Detect which cell encompasses the target text, then output its [X, Y] center coordinate. 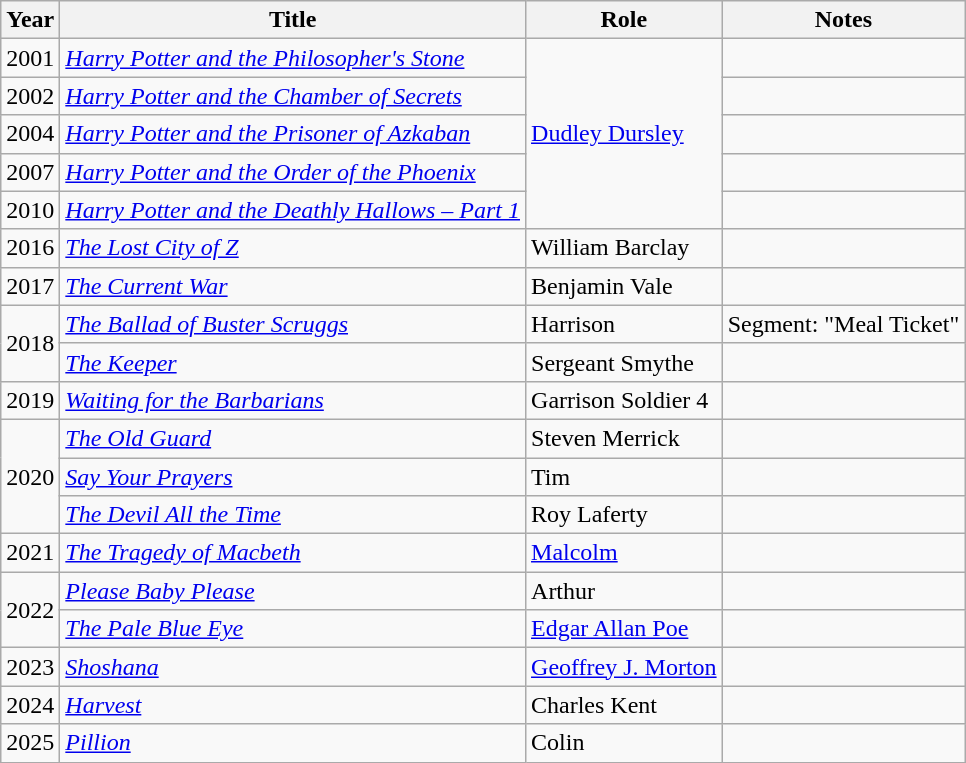
Edgar Allan Poe [624, 629]
The Lost City of Z [293, 248]
Shoshana [293, 667]
The Old Guard [293, 438]
Sergeant Smythe [624, 362]
Waiting for the Barbarians [293, 400]
The Current War [293, 286]
2017 [30, 286]
Notes [844, 20]
Harvest [293, 705]
2001 [30, 58]
2002 [30, 96]
The Tragedy of Macbeth [293, 553]
2004 [30, 134]
2025 [30, 743]
2020 [30, 476]
Arthur [624, 591]
2023 [30, 667]
The Keeper [293, 362]
Benjamin Vale [624, 286]
Geoffrey J. Morton [624, 667]
Steven Merrick [624, 438]
2018 [30, 343]
2007 [30, 172]
2024 [30, 705]
2022 [30, 610]
The Ballad of Buster Scruggs [293, 324]
Say Your Prayers [293, 477]
2016 [30, 248]
2010 [30, 210]
Pillion [293, 743]
Tim [624, 477]
Year [30, 20]
Malcolm [624, 553]
Please Baby Please [293, 591]
Role [624, 20]
Roy Laferty [624, 515]
Title [293, 20]
Harry Potter and the Prisoner of Azkaban [293, 134]
2019 [30, 400]
Garrison Soldier 4 [624, 400]
Charles Kent [624, 705]
Harry Potter and the Deathly Hallows – Part 1 [293, 210]
William Barclay [624, 248]
Harry Potter and the Order of the Phoenix [293, 172]
2021 [30, 553]
Dudley Dursley [624, 134]
The Devil All the Time [293, 515]
Harry Potter and the Philosopher's Stone [293, 58]
Colin [624, 743]
The Pale Blue Eye [293, 629]
Harry Potter and the Chamber of Secrets [293, 96]
Segment: "Meal Ticket" [844, 324]
Harrison [624, 324]
